Find where the given text appears and provide that cell's center as (X, Y) coordinate. 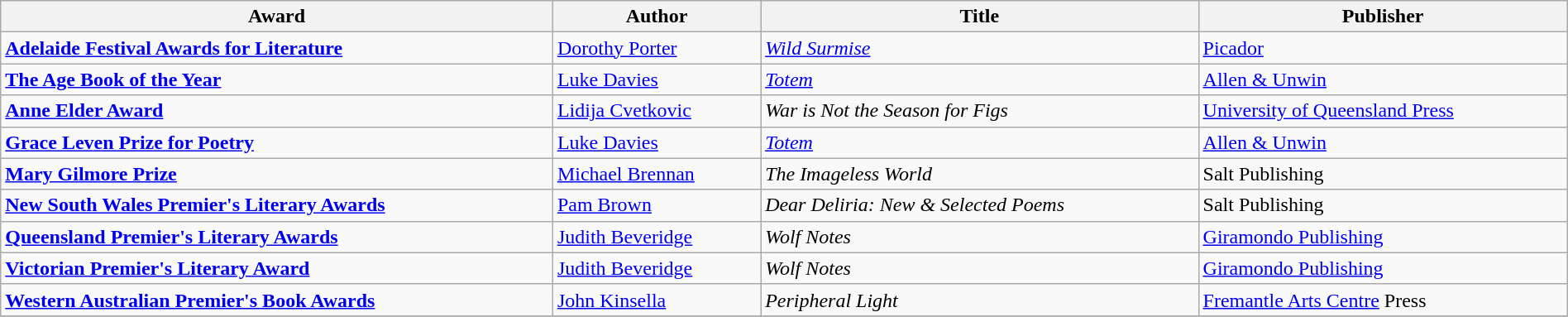
Pam Brown (657, 205)
War is Not the Season for Figs (979, 111)
Adelaide Festival Awards for Literature (277, 48)
Lidija Cvetkovic (657, 111)
University of Queensland Press (1383, 111)
Publisher (1383, 17)
Dear Deliria: New & Selected Poems (979, 205)
Wild Surmise (979, 48)
Anne Elder Award (277, 111)
Picador (1383, 48)
Award (277, 17)
Author (657, 17)
Dorothy Porter (657, 48)
Title (979, 17)
Peripheral Light (979, 300)
The Age Book of the Year (277, 79)
Fremantle Arts Centre Press (1383, 300)
Western Australian Premier's Book Awards (277, 300)
Michael Brennan (657, 174)
Grace Leven Prize for Poetry (277, 142)
The Imageless World (979, 174)
New South Wales Premier's Literary Awards (277, 205)
John Kinsella (657, 300)
Queensland Premier's Literary Awards (277, 237)
Mary Gilmore Prize (277, 174)
Victorian Premier's Literary Award (277, 268)
